From the cell containing the given text, extract its center point as [x, y] coordinate. 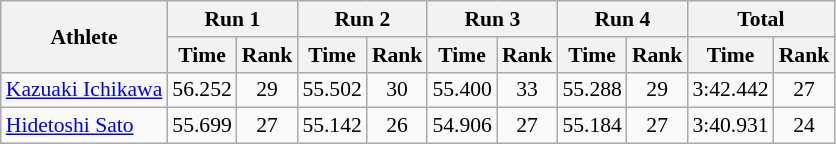
Athlete [84, 36]
54.906 [462, 126]
Run 3 [492, 19]
3:40.931 [730, 126]
Hidetoshi Sato [84, 126]
56.252 [202, 90]
55.699 [202, 126]
Kazuaki Ichikawa [84, 90]
24 [804, 126]
55.400 [462, 90]
3:42.442 [730, 90]
Run 4 [622, 19]
55.288 [592, 90]
Total [760, 19]
55.184 [592, 126]
Run 1 [232, 19]
55.142 [332, 126]
26 [398, 126]
33 [528, 90]
Run 2 [362, 19]
55.502 [332, 90]
30 [398, 90]
